Find where the given text appears and provide that cell's center as [X, Y] coordinate. 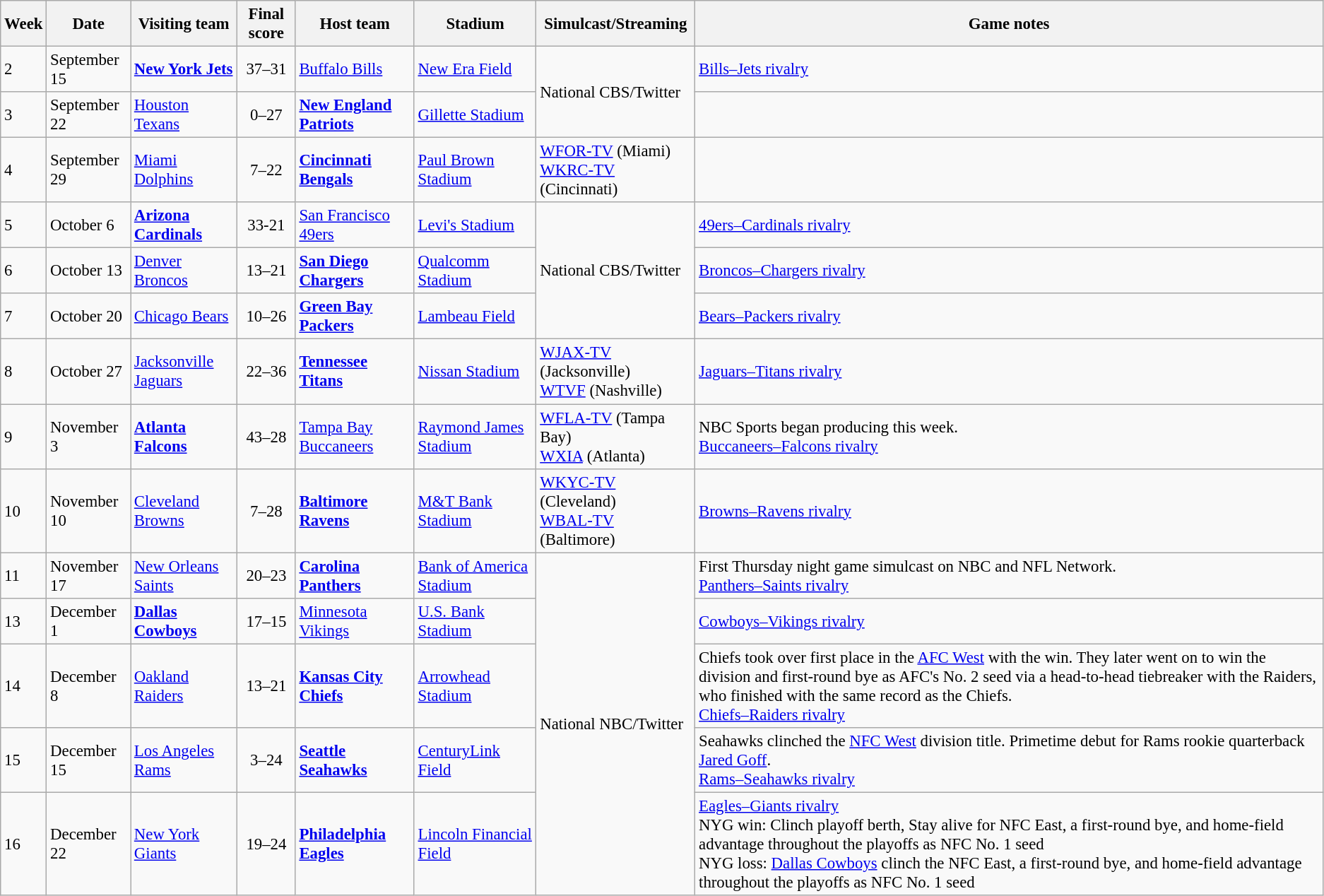
15 [24, 760]
September 15 [89, 69]
U.S. Bank Stadium [475, 620]
November 3 [89, 437]
September 29 [89, 170]
Baltimore Ravens [355, 510]
Buffalo Bills [355, 69]
NBC Sports began producing this week.Buccaneers–Falcons rivalry [1009, 437]
Philadelphia Eagles [355, 844]
6 [24, 271]
WKYC-TV (Cleveland)WBAL-TV (Baltimore) [616, 510]
22–36 [266, 372]
Qualcomm Stadium [475, 271]
Oakland Raiders [184, 685]
10 [24, 510]
New York Giants [184, 844]
New York Jets [184, 69]
Week [24, 24]
10–26 [266, 317]
Lambeau Field [475, 317]
Seattle Seahawks [355, 760]
Lincoln Financial Field [475, 844]
Jaguars–Titans rivalry [1009, 372]
33-21 [266, 225]
0–27 [266, 114]
7–22 [266, 170]
20–23 [266, 575]
Atlanta Falcons [184, 437]
19–24 [266, 844]
New Orleans Saints [184, 575]
WJAX-TV (Jacksonville)WTVF (Nashville) [616, 372]
Carolina Panthers [355, 575]
Tennessee Titans [355, 372]
Host team [355, 24]
Arizona Cardinals [184, 225]
5 [24, 225]
First Thursday night game simulcast on NBC and NFL Network.Panthers–Saints rivalry [1009, 575]
September 22 [89, 114]
11 [24, 575]
M&T Bank Stadium [475, 510]
7 [24, 317]
Jacksonville Jaguars [184, 372]
December 22 [89, 844]
Date [89, 24]
Tampa Bay Buccaneers [355, 437]
Bears–Packers rivalry [1009, 317]
4 [24, 170]
37–31 [266, 69]
Cincinnati Bengals [355, 170]
Houston Texans [184, 114]
October 13 [89, 271]
43–28 [266, 437]
Gillette Stadium [475, 114]
2 [24, 69]
New England Patriots [355, 114]
Broncos–Chargers rivalry [1009, 271]
3–24 [266, 760]
Miami Dolphins [184, 170]
Seahawks clinched the NFC West division title. Primetime debut for Rams rookie quarterback Jared Goff.Rams–Seahawks rivalry [1009, 760]
Green Bay Packers [355, 317]
December 8 [89, 685]
Raymond James Stadium [475, 437]
Bills–Jets rivalry [1009, 69]
Levi's Stadium [475, 225]
16 [24, 844]
National NBC/Twitter [616, 724]
Final score [266, 24]
Nissan Stadium [475, 372]
November 10 [89, 510]
Cowboys–Vikings rivalry [1009, 620]
WFOR-TV (Miami)WKRC-TV (Cincinnati) [616, 170]
14 [24, 685]
Minnesota Vikings [355, 620]
Cleveland Browns [184, 510]
13 [24, 620]
8 [24, 372]
November 17 [89, 575]
Visiting team [184, 24]
San Diego Chargers [355, 271]
7–28 [266, 510]
Browns–Ravens rivalry [1009, 510]
Dallas Cowboys [184, 620]
October 20 [89, 317]
WFLA-TV (Tampa Bay)WXIA (Atlanta) [616, 437]
Arrowhead Stadium [475, 685]
17–15 [266, 620]
Stadium [475, 24]
9 [24, 437]
New Era Field [475, 69]
Game notes [1009, 24]
Paul Brown Stadium [475, 170]
49ers–Cardinals rivalry [1009, 225]
CenturyLink Field [475, 760]
Kansas City Chiefs [355, 685]
December 15 [89, 760]
3 [24, 114]
Denver Broncos [184, 271]
Simulcast/Streaming [616, 24]
December 1 [89, 620]
Chicago Bears [184, 317]
October 6 [89, 225]
Los Angeles Rams [184, 760]
Bank of America Stadium [475, 575]
San Francisco 49ers [355, 225]
October 27 [89, 372]
